For the text-containing cell, return its midpoint in (x, y) coordinate format. 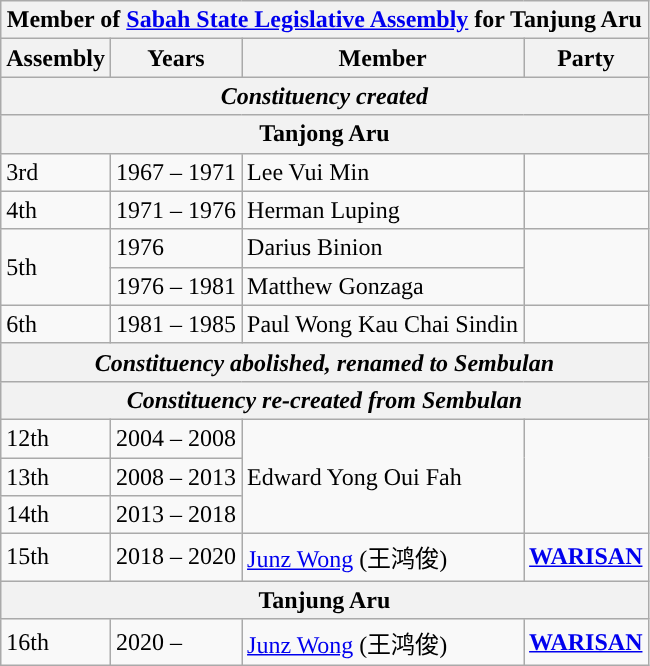
Years (176, 58)
Tanjong Aru (324, 134)
16th (56, 642)
4th (56, 210)
Matthew Gonzaga (383, 286)
12th (56, 438)
Tanjung Aru (324, 600)
14th (56, 515)
Member (383, 58)
2004 – 2008 (176, 438)
2018 – 2020 (176, 558)
2013 – 2018 (176, 515)
1971 – 1976 (176, 210)
Constituency re-created from Sembulan (324, 400)
Constituency created (324, 96)
Party (586, 58)
13th (56, 477)
Herman Luping (383, 210)
1976 (176, 248)
2020 – (176, 642)
Edward Yong Oui Fah (383, 476)
Lee Vui Min (383, 172)
5th (56, 267)
15th (56, 558)
1967 – 1971 (176, 172)
Assembly (56, 58)
Member of Sabah State Legislative Assembly for Tanjung Aru (324, 20)
1981 – 1985 (176, 324)
Darius Binion (383, 248)
3rd (56, 172)
Constituency abolished, renamed to Sembulan (324, 362)
Paul Wong Kau Chai Sindin (383, 324)
2008 – 2013 (176, 477)
6th (56, 324)
1976 – 1981 (176, 286)
